Return (x, y) of the center of cell containing provided text 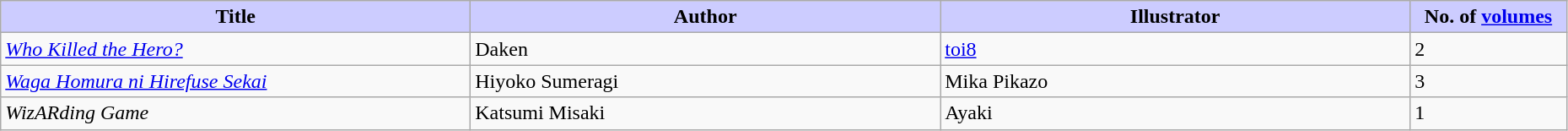
3 (1489, 81)
Daken (705, 49)
WizARding Game (236, 113)
Hiyoko Sumeragi (705, 81)
No. of volumes (1489, 17)
Illustrator (1176, 17)
toi8 (1176, 49)
Ayaki (1176, 113)
Katsumi Misaki (705, 113)
Author (705, 17)
Who Killed the Hero? (236, 49)
2 (1489, 49)
Title (236, 17)
1 (1489, 113)
Waga Homura ni Hirefuse Sekai (236, 81)
Mika Pikazo (1176, 81)
